Find where the given text appears and provide that cell's center as [X, Y] coordinate. 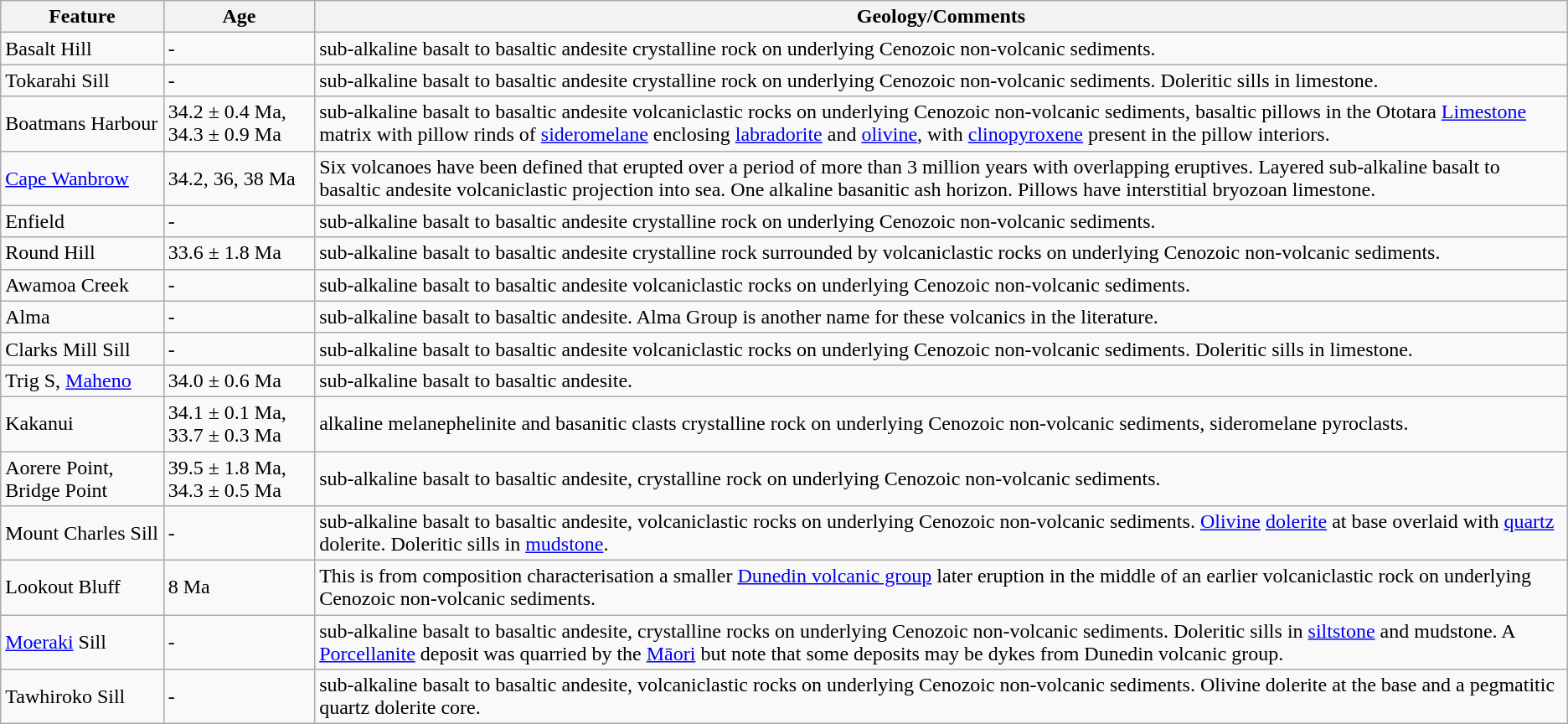
Enfield [82, 221]
Trig S, Maheno [82, 380]
sub-alkaline basalt to basaltic andesite volcaniclastic rocks on underlying Cenozoic non-volcanic sediments. Doleritic sills in limestone. [941, 349]
39.5 ± 1.8 Ma, 34.3 ± 0.5 Ma [240, 478]
Geology/Comments [941, 17]
34.1 ± 0.1 Ma, 33.7 ± 0.3 Ma [240, 424]
33.6 ± 1.8 Ma [240, 253]
Basalt Hill [82, 49]
Tokarahi Sill [82, 80]
Feature [82, 17]
Round Hill [82, 253]
34.0 ± 0.6 Ma [240, 380]
sub-alkaline basalt to basaltic andesite. Alma Group is another name for these volcanics in the literature. [941, 317]
8 Ma [240, 588]
34.2 ± 0.4 Ma, 34.3 ± 0.9 Ma [240, 124]
Clarks Mill Sill [82, 349]
Tawhiroko Sill [82, 697]
Boatmans Harbour [82, 124]
34.2, 36, 38 Ma [240, 178]
Age [240, 17]
Kakanui [82, 424]
Aorere Point, Bridge Point [82, 478]
Mount Charles Sill [82, 533]
sub-alkaline basalt to basaltic andesite crystalline rock on underlying Cenozoic non-volcanic sediments. Doleritic sills in limestone. [941, 80]
alkaline melanephelinite and basanitic clasts crystalline rock on underlying Cenozoic non-volcanic sediments, sideromelane pyroclasts. [941, 424]
Alma [82, 317]
Lookout Bluff [82, 588]
sub-alkaline basalt to basaltic andesite volcaniclastic rocks on underlying Cenozoic non-volcanic sediments. [941, 285]
Cape Wanbrow [82, 178]
Awamoa Creek [82, 285]
Moeraki Sill [82, 642]
sub-alkaline basalt to basaltic andesite. [941, 380]
sub-alkaline basalt to basaltic andesite, crystalline rock on underlying Cenozoic non-volcanic sediments. [941, 478]
sub-alkaline basalt to basaltic andesite crystalline rock surrounded by volcaniclastic rocks on underlying Cenozoic non-volcanic sediments. [941, 253]
